Determine the (X, Y) coordinate at the center of the cell enclosing the given text.  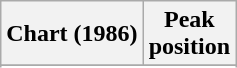
Chart (1986) (72, 34)
Peakposition (189, 34)
